Search for the cell housing the specified text and yield its [X, Y] center coordinate. 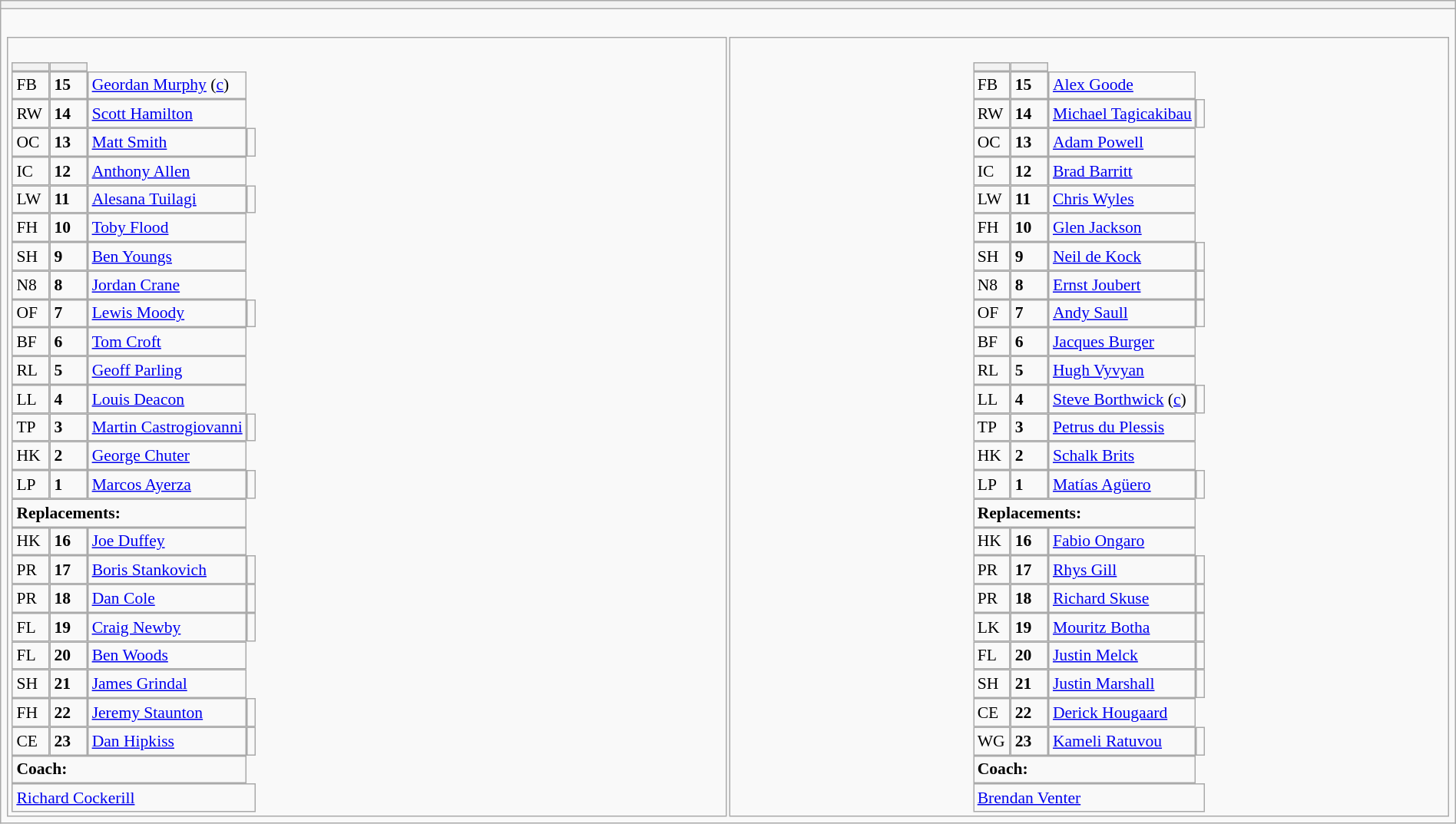
WG [992, 740]
Alex Goode [1123, 84]
Lewis Moody [167, 313]
Mouritz Botha [1123, 627]
Adam Powell [1123, 141]
Hugh Vyvyan [1123, 370]
Steve Borthwick (c) [1123, 399]
Andy Saull [1123, 313]
Petrus du Plessis [1123, 427]
Fabio Ongaro [1123, 541]
Schalk Brits [1123, 456]
Anthony Allen [167, 170]
Geordan Murphy (c) [167, 84]
Toby Flood [167, 227]
Marcos Ayerza [167, 484]
Tom Croft [167, 341]
Richard Skuse [1123, 597]
Geoff Parling [167, 370]
Craig Newby [167, 627]
Brendan Venter [1089, 797]
Jacques Burger [1123, 341]
LK [992, 627]
Joe Duffey [167, 541]
Ben Woods [167, 656]
Jordan Crane [167, 284]
Rhys Gill [1123, 570]
Richard Cockerill [134, 797]
Jeremy Staunton [167, 713]
Martin Castrogiovanni [167, 427]
Kameli Ratuvou [1123, 740]
Justin Melck [1123, 656]
Ben Youngs [167, 256]
Matías Agüero [1123, 484]
Louis Deacon [167, 399]
Matt Smith [167, 141]
Justin Marshall [1123, 683]
Brad Barritt [1123, 170]
Chris Wyles [1123, 200]
Neil de Kock [1123, 256]
James Grindal [167, 683]
Dan Hipkiss [167, 740]
Ernst Joubert [1123, 284]
Scott Hamilton [167, 114]
Alesana Tuilagi [167, 200]
George Chuter [167, 456]
Dan Cole [167, 597]
Boris Stankovich [167, 570]
Glen Jackson [1123, 227]
Derick Hougaard [1123, 713]
Michael Tagicakibau [1123, 114]
